Return the [X, Y] coordinate for the center point of the cell that contains the specified text.  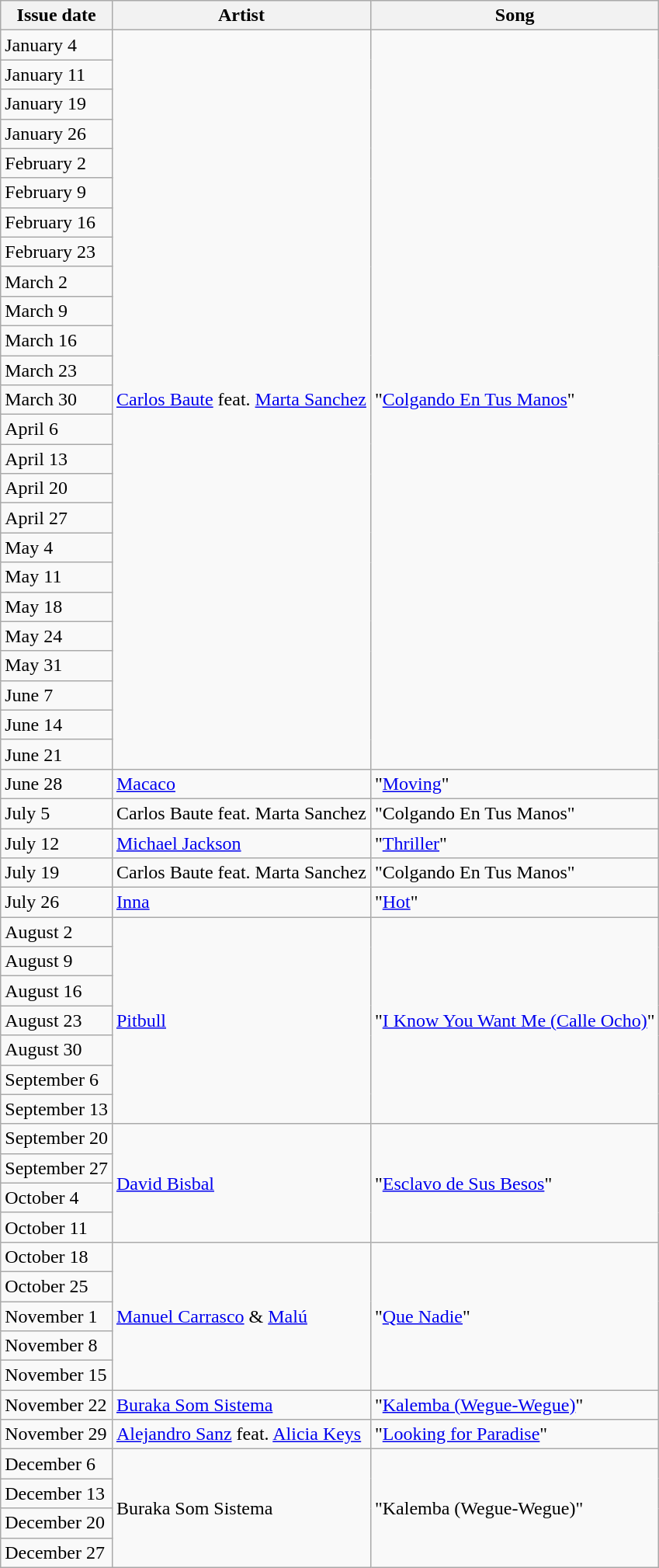
"Thriller" [515, 843]
"Esclavo de Sus Besos" [515, 1183]
Macaco [241, 784]
April 27 [57, 518]
May 11 [57, 577]
June 21 [57, 754]
"Que Nadie" [515, 1316]
November 1 [57, 1316]
January 11 [57, 75]
Pitbull [241, 1020]
June 28 [57, 784]
David Bisbal [241, 1183]
Michael Jackson [241, 843]
February 2 [57, 163]
December 27 [57, 1552]
October 25 [57, 1286]
November 8 [57, 1346]
Inna [241, 902]
August 23 [57, 1020]
April 6 [57, 429]
November 22 [57, 1405]
Song [515, 16]
October 18 [57, 1257]
Artist [241, 16]
January 26 [57, 134]
March 30 [57, 400]
January 4 [57, 45]
Alejandro Sanz feat. Alicia Keys [241, 1434]
May 24 [57, 636]
September 6 [57, 1080]
February 16 [57, 222]
September 13 [57, 1109]
March 2 [57, 281]
August 30 [57, 1050]
"Moving" [515, 784]
September 27 [57, 1168]
April 20 [57, 488]
September 20 [57, 1139]
January 19 [57, 104]
June 7 [57, 695]
August 16 [57, 991]
March 16 [57, 340]
October 11 [57, 1227]
"Looking for Paradise" [515, 1434]
November 29 [57, 1434]
December 20 [57, 1523]
April 13 [57, 459]
July 5 [57, 813]
July 19 [57, 873]
Issue date [57, 16]
February 9 [57, 193]
May 4 [57, 548]
May 31 [57, 666]
February 23 [57, 252]
December 13 [57, 1493]
August 2 [57, 932]
May 18 [57, 607]
March 9 [57, 311]
November 15 [57, 1375]
"Hot" [515, 902]
December 6 [57, 1464]
July 26 [57, 902]
March 23 [57, 370]
"I Know You Want Me (Calle Ocho)" [515, 1020]
June 14 [57, 725]
July 12 [57, 843]
Manuel Carrasco & Malú [241, 1316]
August 9 [57, 961]
October 4 [57, 1198]
